Locate the cell with the specified text and output its (x, y) center coordinate. 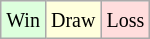
Draw (72, 20)
Win (24, 20)
Loss (126, 20)
